Capture the cell that displays the provided text and extract its [X, Y] central coordinate. 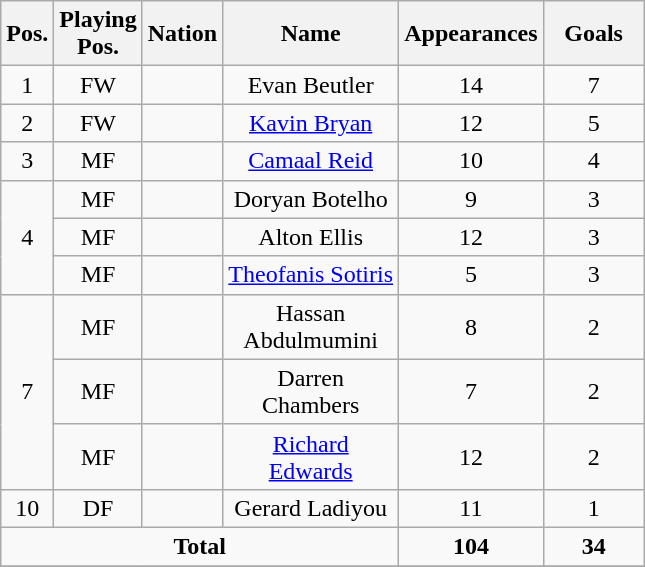
Alton Ellis [311, 237]
Name [311, 34]
Hassan Abdulmumini [311, 326]
Playing Pos. [98, 34]
Appearances [471, 34]
Richard Edwards [311, 456]
Goals [594, 34]
9 [471, 199]
14 [471, 85]
8 [471, 326]
Doryan Botelho [311, 199]
Darren Chambers [311, 392]
Gerard Ladiyou [311, 508]
11 [471, 508]
Pos. [28, 34]
Total [200, 546]
Nation [182, 34]
104 [471, 546]
Evan Beutler [311, 85]
Camaal Reid [311, 161]
DF [98, 508]
34 [594, 546]
Kavin Bryan [311, 123]
Theofanis Sotiris [311, 275]
